Provide the (X, Y) coordinate of the cell's center where the given text is located.  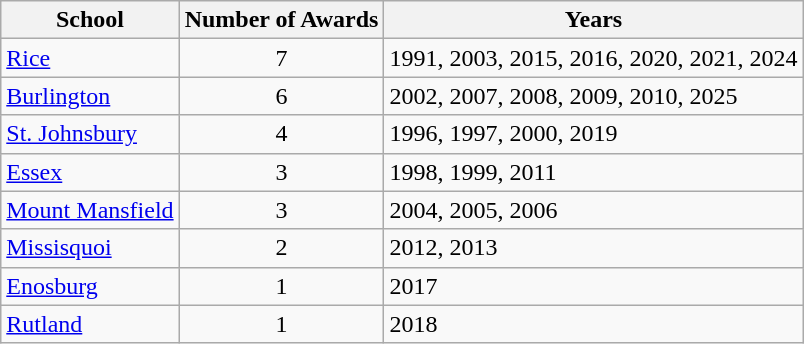
2004, 2005, 2006 (594, 210)
4 (282, 134)
1998, 1999, 2011 (594, 172)
Essex (90, 172)
2002, 2007, 2008, 2009, 2010, 2025 (594, 96)
Mount Mansfield (90, 210)
1991, 2003, 2015, 2016, 2020, 2021, 2024 (594, 58)
School (90, 20)
2012, 2013 (594, 248)
7 (282, 58)
2 (282, 248)
6 (282, 96)
Missisquoi (90, 248)
Years (594, 20)
2017 (594, 286)
Rutland (90, 324)
Enosburg (90, 286)
St. Johnsbury (90, 134)
Burlington (90, 96)
1996, 1997, 2000, 2019 (594, 134)
Number of Awards (282, 20)
Rice (90, 58)
2018 (594, 324)
